For the text-containing cell, return its midpoint in [x, y] coordinate format. 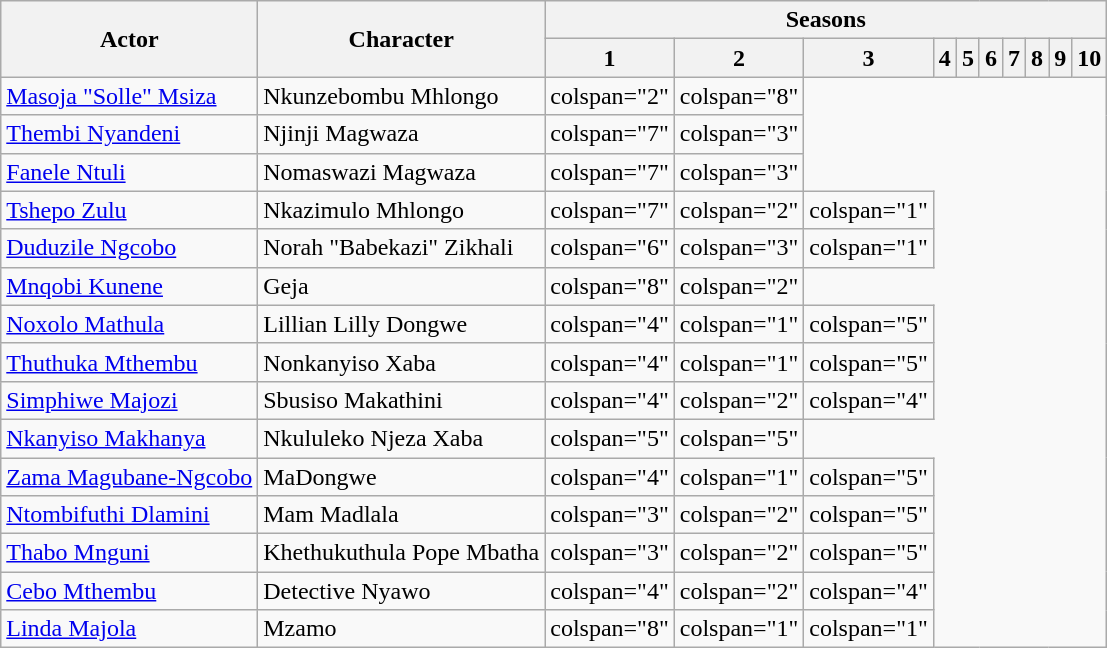
Ntombifuthi Dlamini [130, 515]
Thabo Mnguni [130, 553]
Masoja "Solle" Msiza [130, 96]
6 [990, 58]
Norah "Babekazi" Zikhali [402, 248]
Zama Magubane-Ngcobo [130, 477]
10 [1090, 58]
Cebo Mthembu [130, 591]
Mzamo [402, 629]
Geja [402, 286]
Actor [130, 39]
Sbusiso Makathini [402, 400]
Tshepo Zulu [130, 210]
3 [869, 58]
Fanele Ntuli [130, 172]
Nomaswazi Magwaza [402, 172]
Noxolo Mathula [130, 324]
Mam Madlala [402, 515]
Duduzile Ngcobo [130, 248]
Character [402, 39]
9 [1060, 58]
colspan="6" [610, 248]
1 [610, 58]
Nkunzebombu Mhlongo [402, 96]
Thembi Nyandeni [130, 134]
8 [1038, 58]
4 [944, 58]
Njinji Magwaza [402, 134]
Nkazimulo Mhlongo [402, 210]
Seasons [826, 20]
7 [1014, 58]
Thuthuka Mthembu [130, 362]
Khethukuthula Pope Mbatha [402, 553]
Linda Majola [130, 629]
Mnqobi Kunene [130, 286]
Nkululeko Njeza Xaba [402, 438]
Simphiwe Majozi [130, 400]
Nkanyiso Makhanya [130, 438]
Lillian Lilly Dongwe [402, 324]
2 [739, 58]
Detective Nyawo [402, 591]
MaDongwe [402, 477]
Nonkanyiso Xaba [402, 362]
5 [968, 58]
